Determine the (X, Y) coordinate at the center of the cell enclosing the given text.  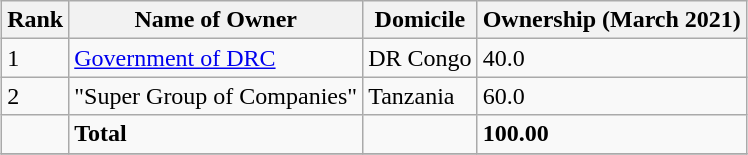
100.00 (612, 134)
60.0 (612, 96)
Domicile (420, 20)
Tanzania (420, 96)
1 (36, 58)
DR Congo (420, 58)
Ownership (March 2021) (612, 20)
Rank (36, 20)
Total (216, 134)
Name of Owner (216, 20)
2 (36, 96)
40.0 (612, 58)
Government of DRC (216, 58)
"Super Group of Companies" (216, 96)
